For the text-containing cell, return its midpoint in (X, Y) coordinate format. 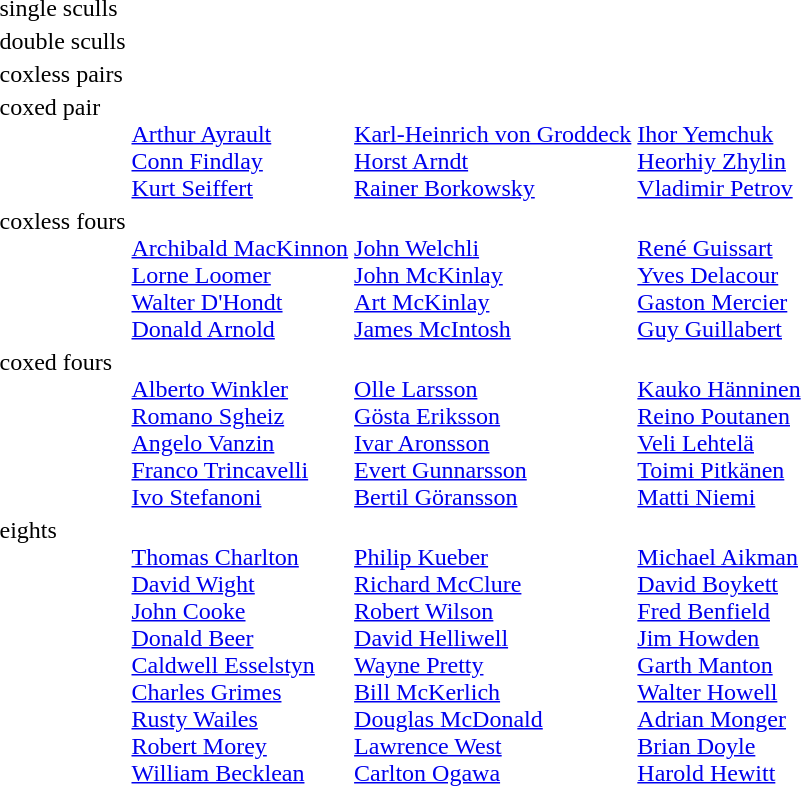
Alberto WinklerRomano SgheizAngelo VanzinFranco TrincavelliIvo Stefanoni (240, 430)
John WelchliJohn McKinlayArt McKinlayJames McIntosh (493, 275)
Arthur AyraultConn FindlayKurt Seiffert (240, 148)
Karl-Heinrich von GroddeckHorst ArndtRainer Borkowsky (493, 148)
Olle LarssonGösta ErikssonIvar AronssonEvert GunnarssonBertil Göransson (493, 430)
Archibald MacKinnonLorne LoomerWalter D'HondtDonald Arnold (240, 275)
